From the cell containing the given text, extract its center point as (x, y) coordinate. 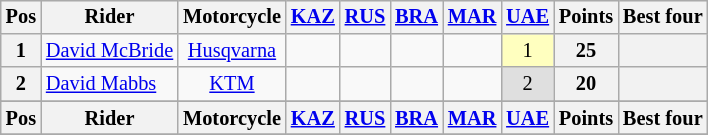
25 (586, 51)
David McBride (110, 51)
20 (586, 84)
David Mabbs (110, 84)
KTM (232, 84)
Husqvarna (232, 51)
